Search for the cell housing the specified text and yield its [X, Y] center coordinate. 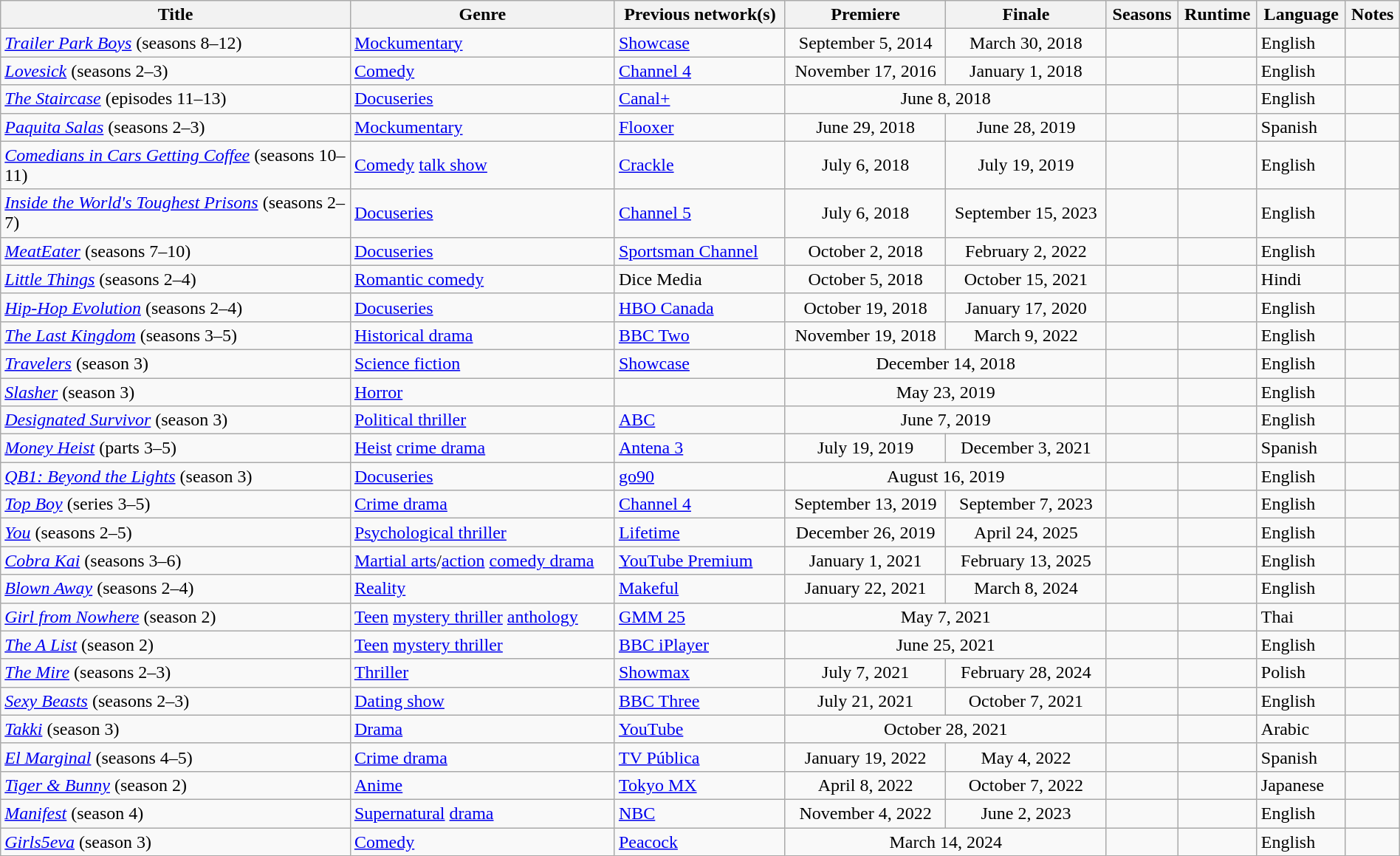
September 13, 2019 [865, 504]
Tokyo MX [700, 785]
Lifetime [700, 533]
October 19, 2018 [865, 307]
October 5, 2018 [865, 279]
October 28, 2021 [945, 729]
YouTube Premium [700, 561]
Designated Survivor (season 3) [176, 420]
Teen mystery thriller anthology [482, 617]
Supernatural drama [482, 813]
June 25, 2021 [945, 645]
Makeful [700, 589]
Top Boy (series 3–5) [176, 504]
Thriller [482, 673]
Money Heist (parts 3–5) [176, 448]
Polish [1301, 673]
The Mire (seasons 2–3) [176, 673]
Previous network(s) [700, 15]
Notes [1372, 15]
October 7, 2021 [1026, 701]
September 7, 2023 [1026, 504]
BBC Three [700, 701]
Runtime [1217, 15]
January 22, 2021 [865, 589]
Paquita Salas (seasons 2–3) [176, 127]
Channel 5 [700, 213]
March 9, 2022 [1026, 335]
Seasons [1142, 15]
Finale [1026, 15]
YouTube [700, 729]
QB1: Beyond the Lights (season 3) [176, 476]
Crackle [700, 165]
Inside the World's Toughest Prisons (seasons 2–7) [176, 213]
Canal+ [700, 99]
Lovesick (seasons 2–3) [176, 71]
Antena 3 [700, 448]
Martial arts/action comedy drama [482, 561]
Little Things (seasons 2–4) [176, 279]
February 13, 2025 [1026, 561]
Language [1301, 15]
Heist crime drama [482, 448]
Girl from Nowhere (season 2) [176, 617]
July 7, 2021 [865, 673]
June 29, 2018 [865, 127]
Drama [482, 729]
April 8, 2022 [865, 785]
January 17, 2020 [1026, 307]
November 19, 2018 [865, 335]
Hip-Hop Evolution (seasons 2–4) [176, 307]
Horror [482, 392]
November 4, 2022 [865, 813]
January 1, 2021 [865, 561]
Premiere [865, 15]
BBC Two [700, 335]
Cobra Kai (seasons 3–6) [176, 561]
June 28, 2019 [1026, 127]
November 17, 2016 [865, 71]
El Marginal (seasons 4–5) [176, 757]
Dice Media [700, 279]
go90 [700, 476]
March 8, 2024 [1026, 589]
February 2, 2022 [1026, 251]
Dating show [482, 701]
Psychological thriller [482, 533]
May 4, 2022 [1026, 757]
May 7, 2021 [945, 617]
HBO Canada [700, 307]
Historical drama [482, 335]
Sexy Beasts (seasons 2–3) [176, 701]
January 1, 2018 [1026, 71]
June 7, 2019 [945, 420]
Hindi [1301, 279]
May 23, 2019 [945, 392]
Comedians in Cars Getting Coffee (seasons 10–11) [176, 165]
Sportsman Channel [700, 251]
Flooxer [700, 127]
Political thriller [482, 420]
Slasher (season 3) [176, 392]
Comedy talk show [482, 165]
Title [176, 15]
You (seasons 2–5) [176, 533]
Romantic comedy [482, 279]
Trailer Park Boys (seasons 8–12) [176, 43]
Science fiction [482, 363]
GMM 25 [700, 617]
Takki (season 3) [176, 729]
Japanese [1301, 785]
September 5, 2014 [865, 43]
Showmax [700, 673]
Teen mystery thriller [482, 645]
December 3, 2021 [1026, 448]
December 14, 2018 [945, 363]
The Last Kingdom (seasons 3–5) [176, 335]
October 15, 2021 [1026, 279]
June 8, 2018 [945, 99]
Peacock [700, 841]
ABC [700, 420]
BBC iPlayer [700, 645]
February 28, 2024 [1026, 673]
Arabic [1301, 729]
The A List (season 2) [176, 645]
October 7, 2022 [1026, 785]
July 21, 2021 [865, 701]
NBC [700, 813]
TV Pública [700, 757]
Girls5eva (season 3) [176, 841]
Thai [1301, 617]
Manifest (season 4) [176, 813]
Blown Away (seasons 2–4) [176, 589]
Tiger & Bunny (season 2) [176, 785]
Anime [482, 785]
June 2, 2023 [1026, 813]
December 26, 2019 [865, 533]
September 15, 2023 [1026, 213]
Genre [482, 15]
MeatEater (seasons 7–10) [176, 251]
The Staircase (episodes 11–13) [176, 99]
March 14, 2024 [945, 841]
Travelers (season 3) [176, 363]
October 2, 2018 [865, 251]
January 19, 2022 [865, 757]
March 30, 2018 [1026, 43]
August 16, 2019 [945, 476]
April 24, 2025 [1026, 533]
Reality [482, 589]
